Capture the cell that displays the provided text and extract its [x, y] central coordinate. 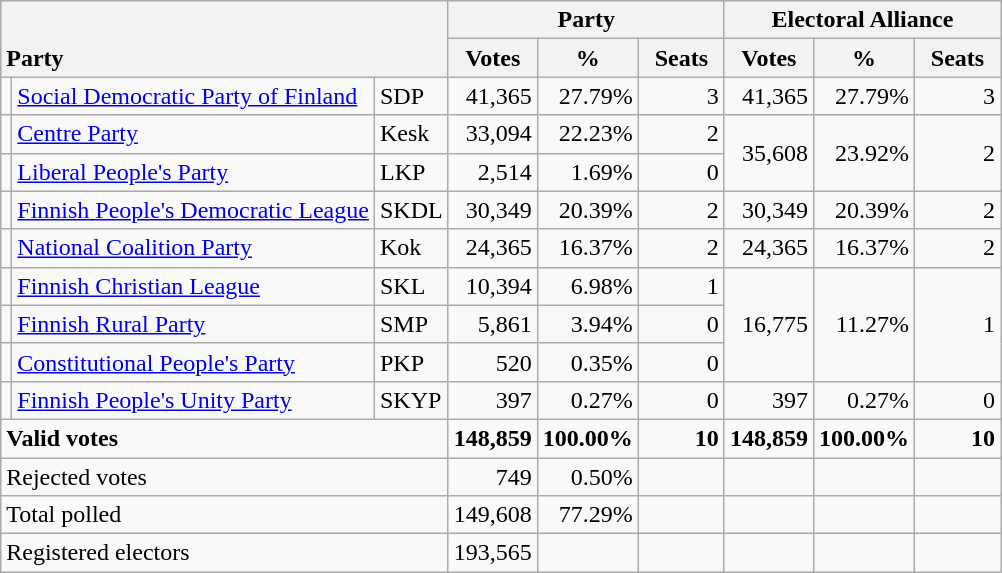
193,565 [492, 553]
1.69% [588, 172]
SDP [411, 96]
6.98% [588, 286]
Finnish People's Unity Party [194, 400]
11.27% [864, 324]
National Coalition Party [194, 248]
77.29% [588, 515]
35,608 [768, 153]
Finnish People's Democratic League [194, 210]
520 [492, 362]
Kok [411, 248]
LKP [411, 172]
Finnish Rural Party [194, 324]
SKDL [411, 210]
22.23% [588, 134]
PKP [411, 362]
Total polled [224, 515]
33,094 [492, 134]
3.94% [588, 324]
SMP [411, 324]
Finnish Christian League [194, 286]
Electoral Alliance [862, 20]
5,861 [492, 324]
0.35% [588, 362]
749 [492, 477]
Registered electors [224, 553]
Centre Party [194, 134]
23.92% [864, 153]
Constitutional People's Party [194, 362]
149,608 [492, 515]
Valid votes [224, 438]
SKYP [411, 400]
Kesk [411, 134]
16,775 [768, 324]
Liberal People's Party [194, 172]
2,514 [492, 172]
10,394 [492, 286]
Rejected votes [224, 477]
0.50% [588, 477]
Social Democratic Party of Finland [194, 96]
SKL [411, 286]
